Output the [X, Y] coordinate of the center of the cell containing the given text.  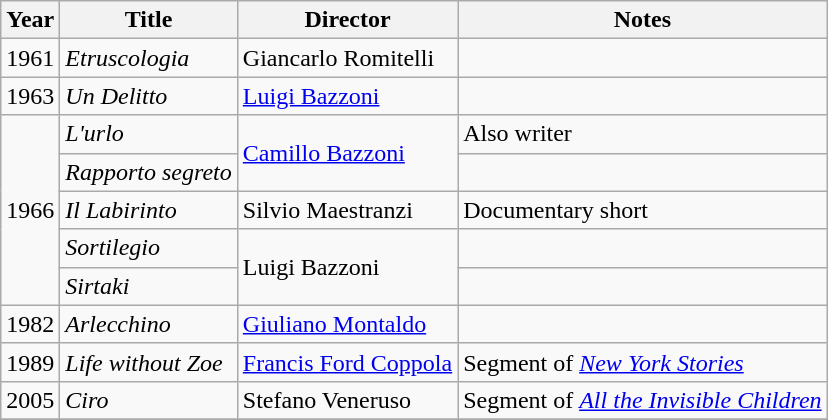
1982 [30, 324]
Director [347, 20]
Giancarlo Romitelli [347, 58]
Ciro [148, 400]
Sirtaki [148, 286]
1966 [30, 210]
Camillo Bazzoni [347, 153]
Segment of New York Stories [642, 362]
Notes [642, 20]
Year [30, 20]
Rapporto segreto [148, 172]
2005 [30, 400]
Segment of All the Invisible Children [642, 400]
Francis Ford Coppola [347, 362]
Giuliano Montaldo [347, 324]
Sortilegio [148, 248]
Title [148, 20]
Etruscologia [148, 58]
Life without Zoe [148, 362]
1963 [30, 96]
Un Delitto [148, 96]
1961 [30, 58]
L'urlo [148, 134]
Silvio Maestranzi [347, 210]
Arlecchino [148, 324]
Il Labirinto [148, 210]
Stefano Veneruso [347, 400]
1989 [30, 362]
Documentary short [642, 210]
Also writer [642, 134]
